Detect which cell encompasses the target text, then output its (X, Y) center coordinate. 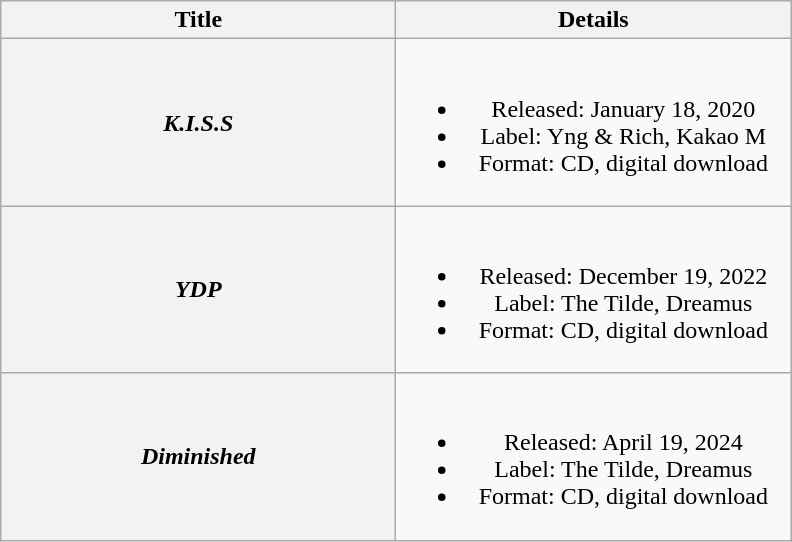
Released: December 19, 2022Label: The Tilde, DreamusFormat: CD, digital download (594, 290)
Title (198, 20)
Diminished (198, 456)
Released: January 18, 2020Label: Yng & Rich, Kakao MFormat: CD, digital download (594, 122)
YDP (198, 290)
Details (594, 20)
Released: April 19, 2024Label: The Tilde, DreamusFormat: CD, digital download (594, 456)
K.I.S.S (198, 122)
